From the cell containing the given text, extract its center point as [X, Y] coordinate. 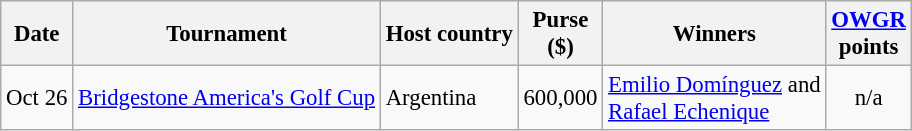
OWGRpoints [868, 34]
Emilio Domínguez and Rafael Echenique [714, 98]
Bridgestone America's Golf Cup [227, 98]
Tournament [227, 34]
Winners [714, 34]
n/a [868, 98]
Purse($) [560, 34]
Date [37, 34]
600,000 [560, 98]
Oct 26 [37, 98]
Argentina [449, 98]
Host country [449, 34]
